Scan for the cell matching the given text and deliver its [x, y] coordinate at center. 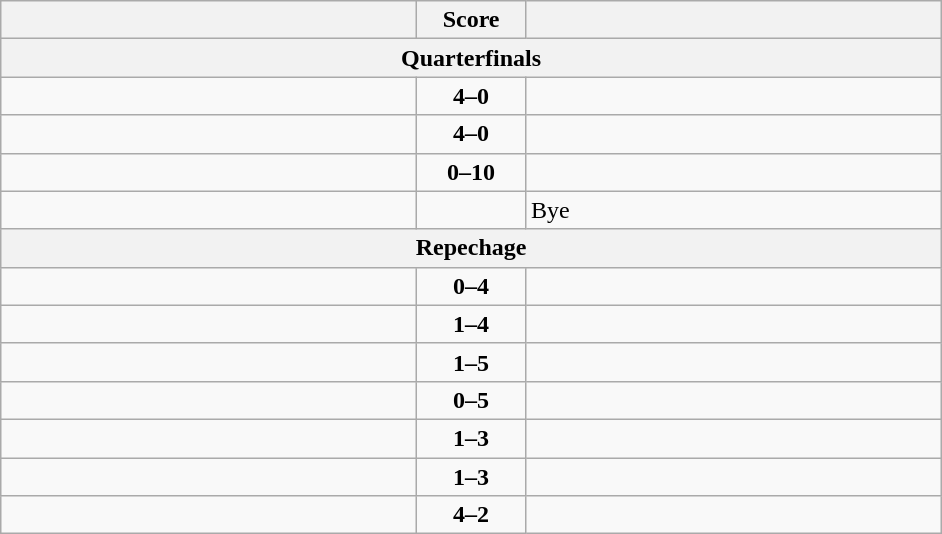
0–4 [472, 286]
Bye [733, 210]
Quarterfinals [472, 58]
4–2 [472, 515]
0–5 [472, 400]
Score [472, 20]
Repechage [472, 248]
0–10 [472, 172]
1–5 [472, 362]
1–4 [472, 324]
